Determine the (x, y) coordinate at the center of the cell enclosing the given text.  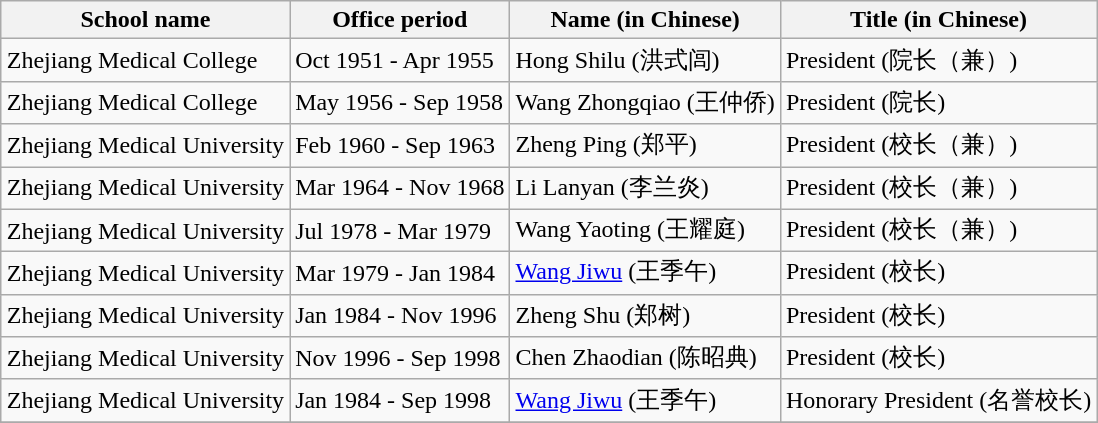
Jan 1984 - Nov 1996 (400, 316)
May 1956 - Sep 1958 (400, 102)
Mar 1979 - Jan 1984 (400, 274)
Wang Yaoting (王耀庭) (645, 230)
Li Lanyan (李兰炎) (645, 188)
Chen Zhaodian (陈昭典) (645, 358)
Mar 1964 - Nov 1968 (400, 188)
Jan 1984 - Sep 1998 (400, 400)
Name (in Chinese) (645, 20)
President (院长) (938, 102)
Zheng Shu (郑树) (645, 316)
Nov 1996 - Sep 1998 (400, 358)
School name (145, 20)
Hong Shilu (洪式闾) (645, 60)
Zheng Ping (郑平) (645, 146)
President (院长（兼）) (938, 60)
Title (in Chinese) (938, 20)
Honorary President (名誉校长) (938, 400)
Office period (400, 20)
Feb 1960 - Sep 1963 (400, 146)
Oct 1951 - Apr 1955 (400, 60)
Wang Zhongqiao (王仲侨) (645, 102)
Jul 1978 - Mar 1979 (400, 230)
